Determine the (X, Y) coordinate at the center of the cell enclosing the given text.  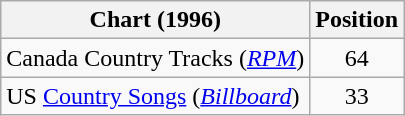
64 (357, 58)
Canada Country Tracks (RPM) (156, 58)
US Country Songs (Billboard) (156, 96)
Chart (1996) (156, 20)
Position (357, 20)
33 (357, 96)
